Find where the given text appears and provide that cell's center as [X, Y] coordinate. 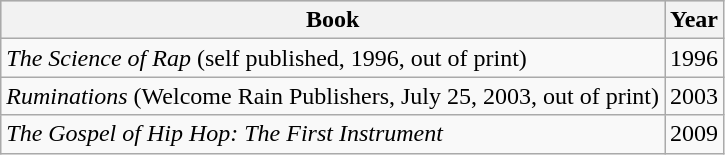
2009 [694, 134]
2003 [694, 96]
Book [333, 20]
The Science of Rap (self published, 1996, out of print) [333, 58]
The Gospel of Hip Hop: The First Instrument [333, 134]
1996 [694, 58]
Ruminations (Welcome Rain Publishers, July 25, 2003, out of print) [333, 96]
Year [694, 20]
